Detect which cell encompasses the target text, then output its [X, Y] center coordinate. 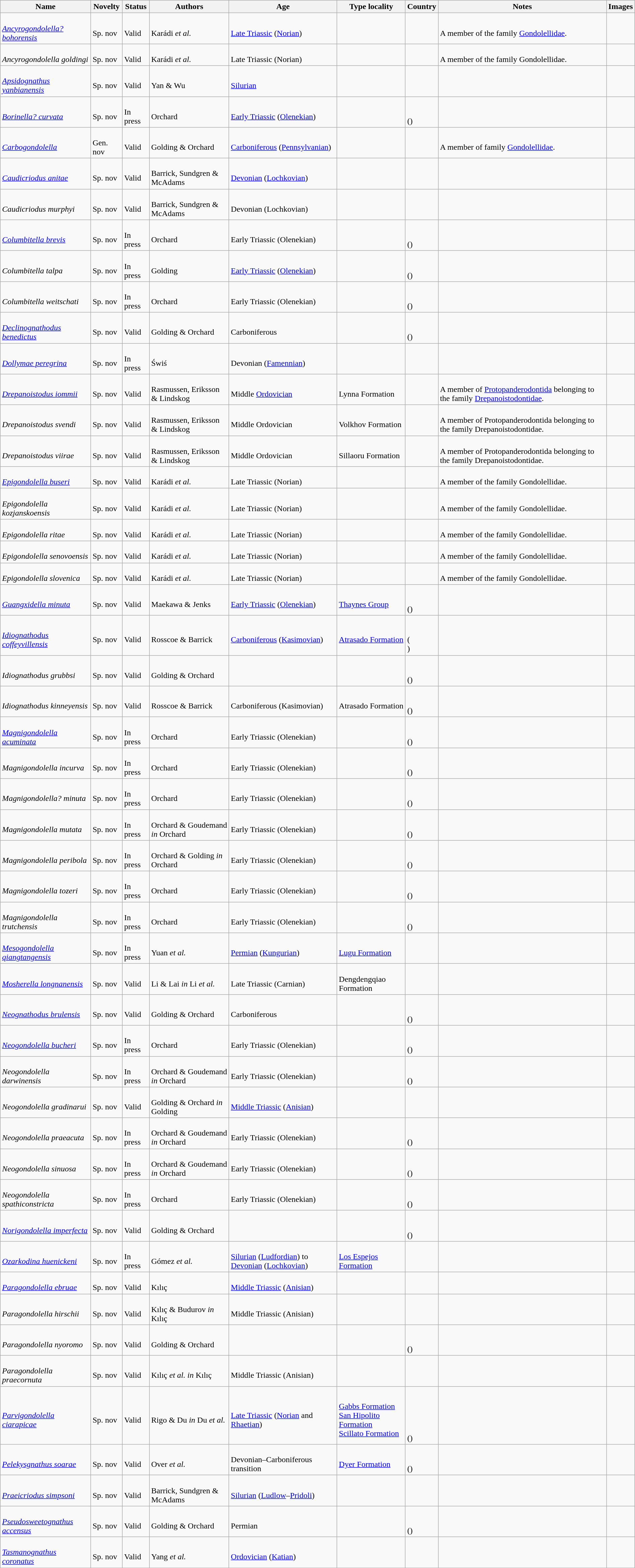
Paragondolella hirschii [46, 1309]
Silurian (Ludlow–Pridoli) [283, 1491]
Late Triassic (Norian and Rhaetian) [283, 1416]
Magnigondolella tozeri [46, 887]
Dengdengqiao Formation [371, 979]
Parvigondolella ciarapicae [46, 1416]
Epigondolella kozjanskoensis [46, 504]
Los Espejos Formation [371, 1256]
Idiognathodus coffeyvillensis [46, 635]
Lynna Formation [371, 390]
Lugu Formation [371, 948]
Over et al. [189, 1460]
Caudicriodus murphyi [46, 204]
Yan & Wu [189, 81]
Praeicriodus simpsoni [46, 1491]
Li & Lai in Li et al. [189, 979]
Epigondolella slovenica [46, 573]
Orchard & Golding in Orchard [189, 856]
Columbitella weitschati [46, 297]
Novelty [107, 7]
Neogondolella spathiconstricta [46, 1195]
Age [283, 7]
Kılıç & Budurov in Kılıç [189, 1309]
Maekawa & Jenks [189, 600]
Epigondolella buseri [46, 478]
Name [46, 7]
Thaynes Group [371, 600]
Golding [189, 266]
Tasmanognathus coronatus [46, 1552]
Dollymae peregrina [46, 358]
Magnigondolella? minuta [46, 794]
Silurian (Ludfordian) to Devonian (Lochkovian) [283, 1256]
Norigondolella imperfecta [46, 1226]
Magnigondolella trutchensis [46, 917]
Idiognathodus grubbsi [46, 671]
Mesogondolella qiangtangensis [46, 948]
Notes [522, 7]
Pelekysgnathus soarae [46, 1460]
Late Triassic (Carnian) [283, 979]
Golding & Orchard in Golding [189, 1102]
Sillaoru Formation [371, 451]
Guangxidella minuta [46, 600]
Rigo & Du in Du et al. [189, 1416]
Pseudosweetognathus accensus [46, 1521]
Paragondolella praecornuta [46, 1371]
Columbitella talpa [46, 266]
Caudicriodus anitae [46, 174]
Gómez et al. [189, 1256]
Volkhov Formation [371, 420]
Ozarkodina huenickeni [46, 1256]
Magnigondolella peribola [46, 856]
Ancyrogondolella goldingi [46, 55]
Declinognathodus benedictus [46, 328]
Świś [189, 358]
Status [136, 7]
Neogondolella bucheri [46, 1041]
Country [422, 7]
Gen. nov [107, 143]
Idiognathodus kinneyensis [46, 701]
Carbogondolella [46, 143]
Paragondolella ebruae [46, 1283]
Drepanoistodus svendi [46, 420]
Yuan et al. [189, 948]
Images [621, 7]
Silurian [283, 81]
Magnigondolella acuminata [46, 732]
Drepanoistodus viirae [46, 451]
Mosherella longnanensis [46, 979]
Epigondolella senovoensis [46, 552]
Apsidognathus yanbianensis [46, 81]
Neogondolella sinuosa [46, 1164]
Magnigondolella incurva [46, 763]
Magnigondolella mutata [46, 825]
Borinella? curvata [46, 112]
Permian (Kungurian) [283, 948]
Devonian (Famennian) [283, 358]
Neogondolella gradinarui [46, 1102]
Ordovician (Katian) [283, 1552]
Epigondolella ritae [46, 530]
Type locality [371, 7]
Kılıç [189, 1283]
Columbitella brevis [46, 235]
Permian [283, 1521]
Neogondolella praeacuta [46, 1133]
Paragondolella nyoromo [46, 1340]
Neogondolella darwinensis [46, 1072]
Kılıç et al. in Kılıç [189, 1371]
Neognathodus brulensis [46, 1010]
A member of family Gondolellidae. [522, 143]
Carboniferous (Pennsylvanian) [283, 143]
Drepanoistodus iommii [46, 390]
Ancyrogondolella? bohorensis [46, 28]
Devonian–Carboniferous transition [283, 1460]
Yang et al. [189, 1552]
Authors [189, 7]
Dyer Formation [371, 1460]
Gabbs Formation San Hipolito Formation Scillato Formation [371, 1416]
